Detect which cell encompasses the target text, then output its (x, y) center coordinate. 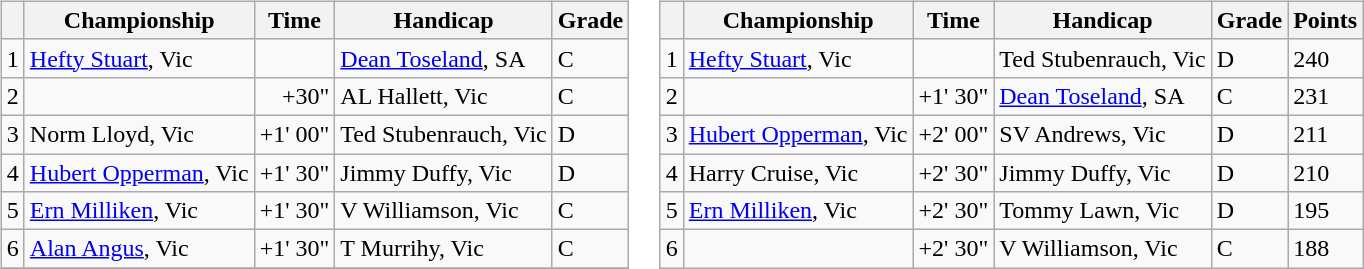
+30" (294, 96)
Norm Lloyd, Vic (139, 134)
231 (1326, 96)
240 (1326, 58)
Points (1326, 20)
210 (1326, 173)
+2' 00" (954, 134)
188 (1326, 249)
Tommy Lawn, Vic (1102, 211)
+1' 00" (294, 134)
211 (1326, 134)
T Murrihy, Vic (444, 249)
SV Andrews, Vic (1102, 134)
Harry Cruise, Vic (798, 173)
Alan Angus, Vic (139, 249)
AL Hallett, Vic (444, 96)
195 (1326, 211)
